Detect which cell encompasses the target text, then output its [X, Y] center coordinate. 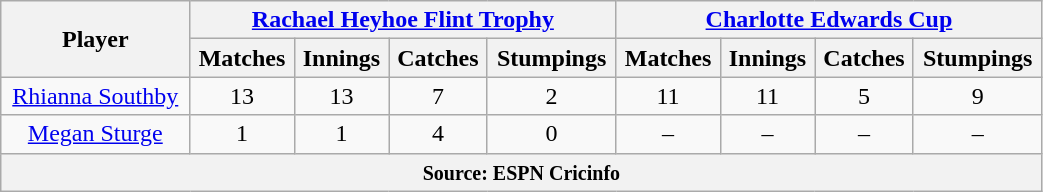
0 [552, 134]
5 [864, 96]
2 [552, 96]
Rachael Heyhoe Flint Trophy [403, 20]
Source: ESPN Cricinfo [522, 172]
Charlotte Edwards Cup [829, 20]
Megan Sturge [96, 134]
7 [438, 96]
Rhianna Southby [96, 96]
Player [96, 39]
4 [438, 134]
9 [978, 96]
